Extract the (x, y) coordinate from the center of the cell holding the provided text.  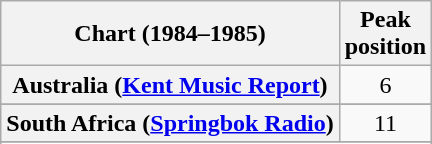
Peakposition (385, 34)
South Africa (Springbok Radio) (170, 123)
Australia (Kent Music Report) (170, 85)
6 (385, 85)
Chart (1984–1985) (170, 34)
11 (385, 123)
